Extract the [X, Y] coordinate from the center of the cell holding the provided text.  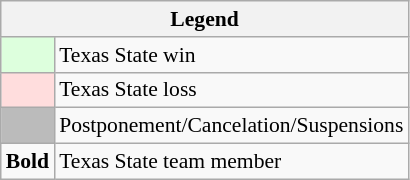
Texas State team member [231, 162]
Bold [28, 162]
Texas State loss [231, 90]
Postponement/Cancelation/Suspensions [231, 126]
Legend [205, 19]
Texas State win [231, 55]
